Extract the [X, Y] coordinate from the center of the cell holding the provided text.  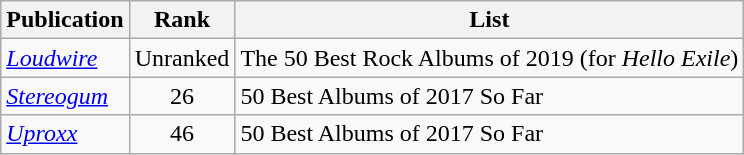
Publication [65, 20]
Unranked [182, 58]
List [490, 20]
Stereogum [65, 96]
Loudwire [65, 58]
Rank [182, 20]
46 [182, 134]
26 [182, 96]
Uproxx [65, 134]
The 50 Best Rock Albums of 2019 (for Hello Exile) [490, 58]
